Determine the (x, y) coordinate at the center of the cell enclosing the given text.  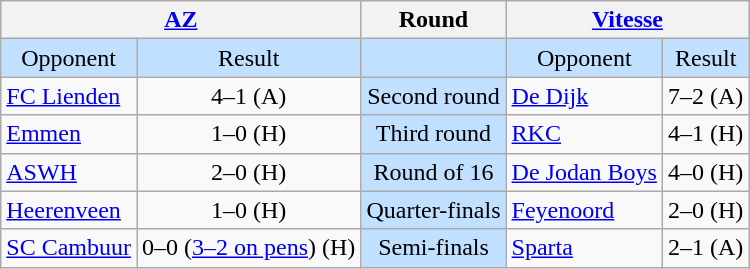
Sparta (584, 248)
Round of 16 (434, 172)
7–2 (A) (705, 96)
0–0 (3–2 on pens) (H) (248, 248)
Vitesse (628, 20)
Third round (434, 134)
Feyenoord (584, 210)
RKC (584, 134)
Heerenveen (69, 210)
De Jodan Boys (584, 172)
4–0 (H) (705, 172)
AZ (181, 20)
De Dijk (584, 96)
SC Cambuur (69, 248)
Quarter-finals (434, 210)
4–1 (A) (248, 96)
Semi-finals (434, 248)
Second round (434, 96)
Emmen (69, 134)
Round (434, 20)
ASWH (69, 172)
4–1 (H) (705, 134)
2–1 (A) (705, 248)
FC Lienden (69, 96)
